Detect which cell encompasses the target text, then output its [x, y] center coordinate. 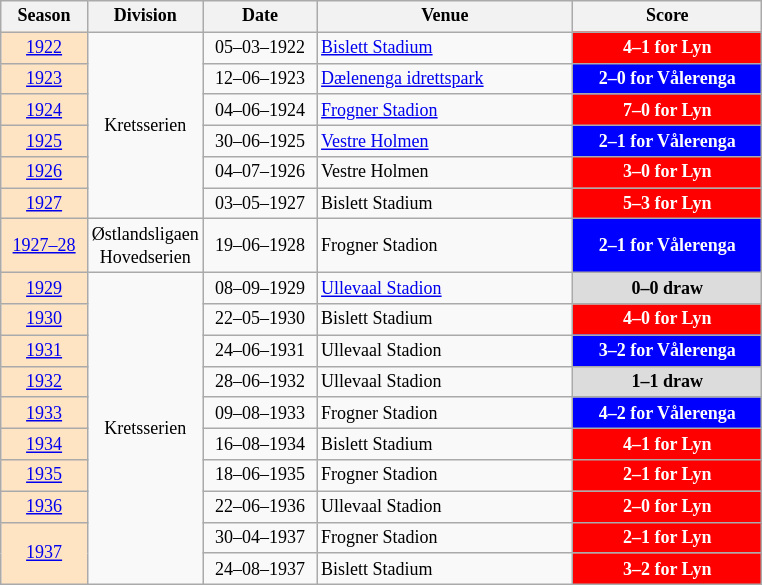
1934 [44, 444]
24–06–1931 [260, 350]
Venue [445, 16]
0–0 draw [668, 288]
19–06–1928 [260, 246]
Division [145, 16]
Date [260, 16]
ØstlandsligaenHovedserien [145, 246]
08–09–1929 [260, 288]
1926 [44, 172]
1932 [44, 382]
7–0 for Lyn [668, 110]
1936 [44, 506]
1930 [44, 320]
09–08–1933 [260, 412]
03–05–1927 [260, 204]
Score [668, 16]
28–06–1932 [260, 382]
2–0 for Vålerenga [668, 78]
1–1 draw [668, 382]
12–06–1923 [260, 78]
04–07–1926 [260, 172]
1935 [44, 476]
1924 [44, 110]
30–04–1937 [260, 538]
Season [44, 16]
1937 [44, 553]
18–06–1935 [260, 476]
3–2 for Lyn [668, 568]
22–06–1936 [260, 506]
16–08–1934 [260, 444]
1929 [44, 288]
1922 [44, 48]
4–0 for Lyn [668, 320]
1933 [44, 412]
22–05–1930 [260, 320]
1927 [44, 204]
1923 [44, 78]
1931 [44, 350]
04–06–1924 [260, 110]
Dælenenga idrettspark [445, 78]
3–2 for Vålerenga [668, 350]
30–06–1925 [260, 140]
1927–28 [44, 246]
5–3 for Lyn [668, 204]
4–2 for Vålerenga [668, 412]
2–0 for Lyn [668, 506]
24–08–1937 [260, 568]
3–0 for Lyn [668, 172]
05–03–1922 [260, 48]
1925 [44, 140]
